From the cell containing the given text, extract its center point as [X, Y] coordinate. 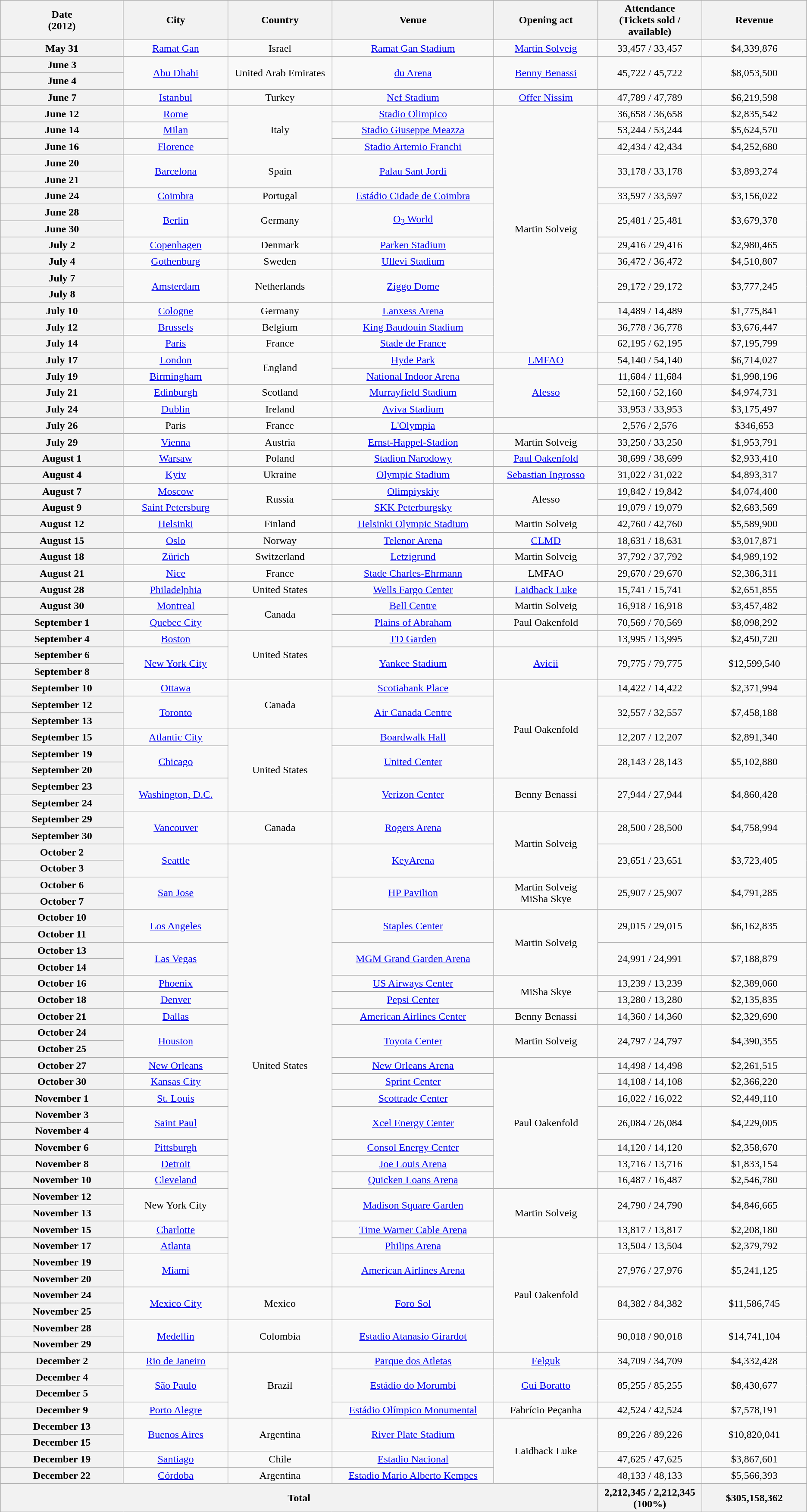
Vienna [175, 442]
River Plate Stadium [413, 1434]
52,160 / 52,160 [650, 393]
29,670 / 29,670 [650, 573]
$4,791,285 [754, 893]
Philips Arena [413, 1246]
$1,775,841 [754, 311]
23,651 / 23,651 [650, 860]
14,489 / 14,489 [650, 311]
$1,833,154 [754, 1164]
Offer Nissim [546, 97]
$12,599,540 [754, 663]
August 30 [62, 606]
October 16 [62, 983]
November 24 [62, 1295]
São Paulo [175, 1385]
$2,208,180 [754, 1229]
November 20 [62, 1279]
11,684 / 11,684 [650, 376]
November 19 [62, 1262]
Avicii [546, 663]
13,995 / 13,995 [650, 639]
$5,624,570 [754, 130]
Olympic Stadium [413, 475]
$2,891,340 [754, 737]
November 13 [62, 1213]
$2,835,542 [754, 114]
$2,389,060 [754, 983]
Rogers Arena [413, 828]
September 12 [62, 704]
Ziggo Dome [413, 286]
Consol Energy Center [413, 1147]
Olimpiyskiy [413, 491]
Santiago [175, 1459]
Toyota Center [413, 1041]
$3,175,497 [754, 409]
Warsaw [175, 458]
Stadio Giuseppe Meazza [413, 130]
Denver [175, 1000]
SKK Peterburgsky [413, 508]
Finland [280, 524]
$2,933,410 [754, 458]
June 14 [62, 130]
June 30 [62, 229]
September 13 [62, 721]
12,207 / 12,207 [650, 737]
Opening act [546, 20]
December 13 [62, 1426]
November 12 [62, 1196]
August 1 [62, 458]
19,079 / 19,079 [650, 508]
Revenue [754, 20]
August 4 [62, 475]
HP Pavilion [413, 893]
15,741 / 15,741 [650, 590]
89,226 / 89,226 [650, 1434]
25,481 / 25,481 [650, 220]
$4,974,731 [754, 393]
Barcelona [175, 171]
Saint Paul [175, 1123]
October 21 [62, 1016]
San Jose [175, 893]
$3,457,482 [754, 606]
36,658 / 36,658 [650, 114]
October 2 [62, 852]
July 4 [62, 262]
Parque dos Atletas [413, 1361]
$2,683,569 [754, 508]
Denmark [280, 245]
47,789 / 47,789 [650, 97]
St. Louis [175, 1098]
33,953 / 33,953 [650, 409]
Montreal [175, 606]
Helsinki Olympic Stadium [413, 524]
$2,261,515 [754, 1065]
$5,589,900 [754, 524]
Quebec City [175, 622]
85,255 / 85,255 [650, 1385]
$5,241,125 [754, 1270]
October 3 [62, 868]
$7,195,799 [754, 344]
$4,989,192 [754, 557]
Amsterdam [175, 286]
September 30 [62, 836]
Russia [280, 499]
19,842 / 19,842 [650, 491]
Parken Stadium [413, 245]
Spain [280, 171]
Rome [175, 114]
$3,723,405 [754, 860]
14,498 / 14,498 [650, 1065]
August 18 [62, 557]
Venue [413, 20]
New Orleans Arena [413, 1065]
Total [299, 1497]
July 2 [62, 245]
August 12 [62, 524]
$11,586,745 [754, 1303]
2,576 / 2,576 [650, 425]
National Indoor Arena [413, 376]
December 4 [62, 1377]
Las Vegas [175, 959]
Mexico City [175, 1303]
Seattle [175, 860]
June 28 [62, 212]
November 15 [62, 1229]
33,597 / 33,597 [650, 196]
Helsinki [175, 524]
$3,867,601 [754, 1459]
$2,371,994 [754, 688]
$7,458,188 [754, 712]
Ramat Gan Stadium [413, 48]
33,250 / 33,250 [650, 442]
$4,390,355 [754, 1041]
Letzigrund [413, 557]
Lanxess Arena [413, 311]
14,422 / 14,422 [650, 688]
$4,846,665 [754, 1205]
Kansas City [175, 1082]
American Airlines Arena [413, 1270]
$3,777,245 [754, 286]
53,244 / 53,244 [650, 130]
KeyArena [413, 860]
Plains of Abraham [413, 622]
27,944 / 27,944 [650, 795]
13,280 / 13,280 [650, 1000]
September 20 [62, 770]
Brussels [175, 327]
$2,980,465 [754, 245]
July 26 [62, 425]
42,524 / 42,524 [650, 1410]
Hyde Park [413, 360]
$3,679,378 [754, 220]
Atlantic City [175, 737]
$2,450,720 [754, 639]
Belgium [280, 327]
Fabrício Peçanha [546, 1410]
American Airlines Center [413, 1016]
Pittsburgh [175, 1147]
August 28 [62, 590]
July 12 [62, 327]
Kyiv [175, 475]
November 28 [62, 1328]
July 24 [62, 409]
$2,135,835 [754, 1000]
New Orleans [175, 1065]
August 9 [62, 508]
Milan [175, 130]
November 29 [62, 1344]
33,457 / 33,457 [650, 48]
Stadion Narodowy [413, 458]
Oslo [175, 540]
July 8 [62, 294]
14,360 / 14,360 [650, 1016]
Vancouver [175, 828]
Yankee Stadium [413, 663]
Coimbra [175, 196]
September 10 [62, 688]
$10,820,041 [754, 1434]
$4,510,807 [754, 262]
Estádio Olímpico Monumental [413, 1410]
Moscow [175, 491]
November 17 [62, 1246]
24,797 / 24,797 [650, 1041]
Abu Dhabi [175, 73]
October 18 [62, 1000]
Washington, D.C. [175, 795]
June 16 [62, 147]
Felguk [546, 1361]
29,172 / 29,172 [650, 286]
$4,252,680 [754, 147]
14,108 / 14,108 [650, 1082]
Quicken Loans Arena [413, 1180]
Estadio Mario Alberto Kempes [413, 1475]
13,716 / 13,716 [650, 1164]
Edinburgh [175, 393]
14,120 / 14,120 [650, 1147]
$346,653 [754, 425]
Cleveland [175, 1180]
August 7 [62, 491]
September 19 [62, 754]
November 3 [62, 1115]
13,239 / 13,239 [650, 983]
Ukraine [280, 475]
Air Canada Centre [413, 712]
Estádio Cidade de Coimbra [413, 196]
25,907 / 25,907 [650, 893]
L'Olympia [413, 425]
Xcel Energy Center [413, 1123]
Date(2012) [62, 20]
Medellín [175, 1336]
June 3 [62, 65]
2,212,345 / 2,212,345(100%) [650, 1497]
54,140 / 54,140 [650, 360]
Staples Center [413, 926]
October 30 [62, 1082]
Gui Boratto [546, 1385]
Ottawa [175, 688]
Cologne [175, 311]
36,778 / 36,778 [650, 327]
Israel [280, 48]
Atlanta [175, 1246]
Philadelphia [175, 590]
Istanbul [175, 97]
Sebastian Ingrosso [546, 475]
42,760 / 42,760 [650, 524]
Birmingham [175, 376]
July 29 [62, 442]
June 20 [62, 163]
79,775 / 79,775 [650, 663]
Florence [175, 147]
November 4 [62, 1131]
$3,676,447 [754, 327]
13,504 / 13,504 [650, 1246]
Chicago [175, 762]
16,022 / 16,022 [650, 1098]
$4,229,005 [754, 1123]
36,472 / 36,472 [650, 262]
$2,358,670 [754, 1147]
December 22 [62, 1475]
$4,758,994 [754, 828]
$14,741,104 [754, 1336]
Ramat Gan [175, 48]
October 24 [62, 1033]
September 1 [62, 622]
$8,053,500 [754, 73]
26,084 / 26,084 [650, 1123]
July 14 [62, 344]
July 10 [62, 311]
Scottrade Center [413, 1098]
Nef Stadium [413, 97]
84,382 / 84,382 [650, 1303]
$7,188,879 [754, 959]
November 10 [62, 1180]
Detroit [175, 1164]
September 24 [62, 803]
Gothenburg [175, 262]
$6,714,027 [754, 360]
62,195 / 62,195 [650, 344]
13,817 / 13,817 [650, 1229]
United Center [413, 762]
Boston [175, 639]
70,569 / 70,569 [650, 622]
34,709 / 34,709 [650, 1361]
City [175, 20]
45,722 / 45,722 [650, 73]
28,143 / 28,143 [650, 762]
$305,158,362 [754, 1497]
Netherlands [280, 286]
Boardwalk Hall [413, 737]
Austria [280, 442]
MiSha Skye [546, 991]
Estádio do Morumbi [413, 1385]
$2,449,110 [754, 1098]
King Baudouin Stadium [413, 327]
27,976 / 27,976 [650, 1270]
October 7 [62, 901]
Dublin [175, 409]
Chile [280, 1459]
Phoenix [175, 983]
48,133 / 48,133 [650, 1475]
October 10 [62, 918]
September 29 [62, 819]
Ireland [280, 409]
$2,379,792 [754, 1246]
October 27 [62, 1065]
47,625 / 47,625 [650, 1459]
Joe Louis Arena [413, 1164]
Madison Square Garden [413, 1205]
Scotland [280, 393]
Porto Alegre [175, 1410]
Martin SolveigMiSha Skye [546, 893]
Verizon Center [413, 795]
June 21 [62, 179]
July 17 [62, 360]
Dallas [175, 1016]
US Airways Center [413, 983]
Wells Fargo Center [413, 590]
Houston [175, 1041]
16,918 / 16,918 [650, 606]
24,991 / 24,991 [650, 959]
$4,074,400 [754, 491]
$4,339,876 [754, 48]
18,631 / 18,631 [650, 540]
$6,162,835 [754, 926]
Stade Charles-Ehrmann [413, 573]
38,699 / 38,699 [650, 458]
$2,651,855 [754, 590]
$4,860,428 [754, 795]
$6,219,598 [754, 97]
$3,017,871 [754, 540]
Estadio Nacional [413, 1459]
Córdoba [175, 1475]
July 19 [62, 376]
Pepsi Center [413, 1000]
Berlin [175, 220]
June 7 [62, 97]
December 15 [62, 1443]
$3,893,274 [754, 171]
Brazil [280, 1385]
31,022 / 31,022 [650, 475]
$2,546,780 [754, 1180]
October 11 [62, 934]
Italy [280, 130]
Foro Sol [413, 1303]
Palau Sant Jordi [413, 171]
August 15 [62, 540]
Stadio Olimpico [413, 114]
28,500 / 28,500 [650, 828]
$3,156,022 [754, 196]
Buenos Aires [175, 1434]
United Arab Emirates [280, 73]
Turkey [280, 97]
$5,566,393 [754, 1475]
Sprint Center [413, 1082]
$7,578,191 [754, 1410]
24,790 / 24,790 [650, 1205]
November 6 [62, 1147]
Stadio Artemio Franchi [413, 147]
June 12 [62, 114]
29,416 / 29,416 [650, 245]
$2,366,220 [754, 1082]
16,487 / 16,487 [650, 1180]
September 15 [62, 737]
September 8 [62, 672]
Country [280, 20]
Time Warner Cable Arena [413, 1229]
42,434 / 42,434 [650, 147]
Los Angeles [175, 926]
Portugal [280, 196]
Charlotte [175, 1229]
Zürich [175, 557]
37,792 / 37,792 [650, 557]
Stade de France [413, 344]
Ernst-Happel-Stadion [413, 442]
December 19 [62, 1459]
Nice [175, 573]
Bell Centre [413, 606]
Estadio Atanasio Girardot [413, 1336]
Attendance (Tickets sold / available) [650, 20]
Telenor Arena [413, 540]
Saint Petersburg [175, 508]
September 4 [62, 639]
Sweden [280, 262]
$5,102,880 [754, 762]
October 6 [62, 885]
July 7 [62, 278]
October 25 [62, 1049]
Toronto [175, 712]
November 8 [62, 1164]
September 23 [62, 787]
September 6 [62, 655]
$4,332,428 [754, 1361]
June 4 [62, 81]
Mexico [280, 1303]
Rio de Janeiro [175, 1361]
$2,386,311 [754, 573]
Norway [280, 540]
Aviva Stadium [413, 409]
Copenhagen [175, 245]
O2 World [413, 220]
October 13 [62, 950]
Scotiabank Place [413, 688]
MGM Grand Garden Arena [413, 959]
29,015 / 29,015 [650, 926]
England [280, 368]
$4,893,317 [754, 475]
Poland [280, 458]
Switzerland [280, 557]
Ullevi Stadium [413, 262]
December 5 [62, 1393]
$1,998,196 [754, 376]
CLMD [546, 540]
November 25 [62, 1312]
August 21 [62, 573]
July 21 [62, 393]
TD Garden [413, 639]
June 24 [62, 196]
90,018 / 90,018 [650, 1336]
London [175, 360]
Colombia [280, 1336]
May 31 [62, 48]
33,178 / 33,178 [650, 171]
December 9 [62, 1410]
$8,430,677 [754, 1385]
$8,098,292 [754, 622]
October 14 [62, 967]
December 2 [62, 1361]
32,557 / 32,557 [650, 712]
Miami [175, 1270]
$2,329,690 [754, 1016]
November 1 [62, 1098]
$1,953,791 [754, 442]
Murrayfield Stadium [413, 393]
du Arena [413, 73]
